From the cell containing the given text, extract its center point as [X, Y] coordinate. 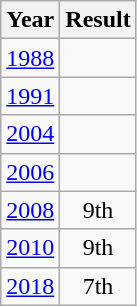
7th [98, 286]
1988 [30, 58]
1991 [30, 96]
2010 [30, 248]
2018 [30, 286]
2008 [30, 210]
2004 [30, 134]
Result [98, 20]
2006 [30, 172]
Year [30, 20]
